Return (X, Y) of the center of cell containing provided text 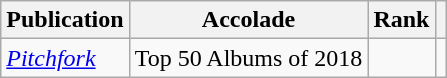
Top 50 Albums of 2018 (248, 58)
Rank (402, 20)
Accolade (248, 20)
Publication (65, 20)
Pitchfork (65, 58)
